Scan for the cell matching the given text and deliver its [x, y] coordinate at center. 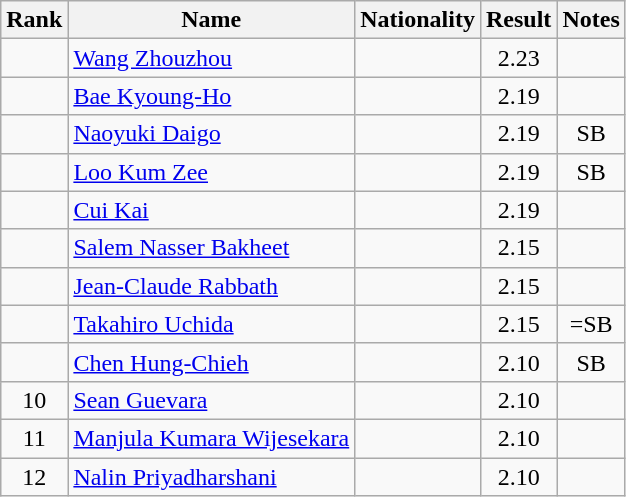
Nationality [418, 20]
Takahiro Uchida [212, 324]
Manjula Kumara Wijesekara [212, 438]
Cui Kai [212, 210]
=SB [591, 324]
12 [34, 477]
Wang Zhouzhou [212, 58]
Loo Kum Zee [212, 172]
Chen Hung-Chieh [212, 362]
Nalin Priyadharshani [212, 477]
Notes [591, 20]
Jean-Claude Rabbath [212, 286]
Naoyuki Daigo [212, 134]
Rank [34, 20]
Name [212, 20]
Sean Guevara [212, 400]
Bae Kyoung-Ho [212, 96]
Salem Nasser Bakheet [212, 248]
11 [34, 438]
2.23 [518, 58]
Result [518, 20]
10 [34, 400]
